For the text-containing cell, return its midpoint in [X, Y] coordinate format. 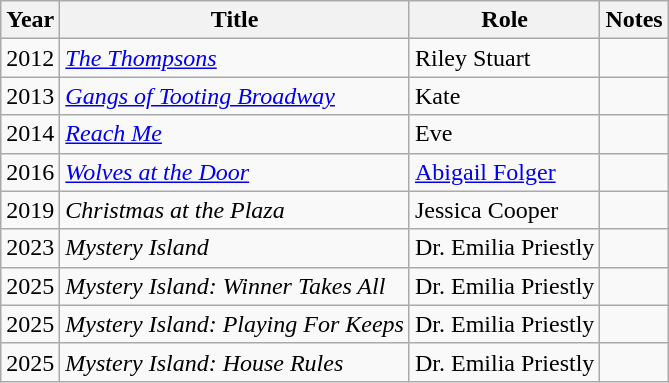
Role [504, 20]
2023 [30, 248]
The Thompsons [235, 58]
2016 [30, 172]
2019 [30, 210]
2013 [30, 96]
2014 [30, 134]
Riley Stuart [504, 58]
2012 [30, 58]
Year [30, 20]
Christmas at the Plaza [235, 210]
Kate [504, 96]
Eve [504, 134]
Jessica Cooper [504, 210]
Mystery Island: Winner Takes All [235, 286]
Mystery Island: House Rules [235, 362]
Gangs of Tooting Broadway [235, 96]
Title [235, 20]
Wolves at the Door [235, 172]
Mystery Island: Playing For Keeps [235, 324]
Abigail Folger [504, 172]
Notes [634, 20]
Mystery Island [235, 248]
Reach Me [235, 134]
